Scan for the cell matching the given text and deliver its (x, y) coordinate at center. 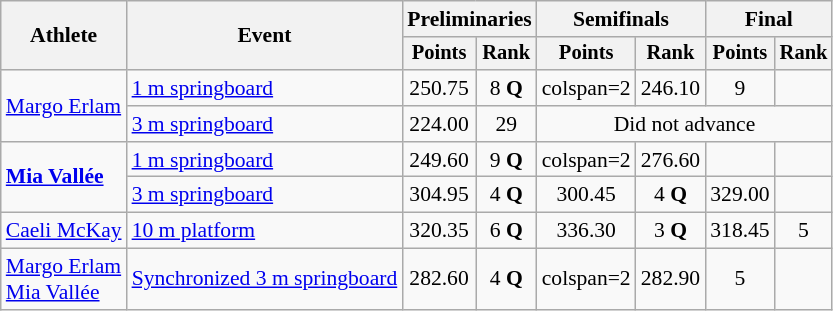
329.00 (740, 195)
Margo ErlamMia Vallée (64, 280)
Did not advance (685, 124)
282.60 (439, 280)
249.60 (439, 160)
224.00 (439, 124)
Athlete (64, 36)
9 Q (506, 160)
3 Q (670, 231)
Final (768, 19)
10 m platform (265, 231)
Preliminaries (469, 19)
282.90 (670, 280)
Mia Vallée (64, 178)
Event (265, 36)
6 Q (506, 231)
276.60 (670, 160)
9 (740, 88)
29 (506, 124)
336.30 (586, 231)
250.75 (439, 88)
Caeli McKay (64, 231)
Semifinals (622, 19)
300.45 (586, 195)
246.10 (670, 88)
8 Q (506, 88)
320.35 (439, 231)
Synchronized 3 m springboard (265, 280)
Margo Erlam (64, 106)
318.45 (740, 231)
304.95 (439, 195)
